Provide the (X, Y) coordinate of the cell's center where the given text is located.  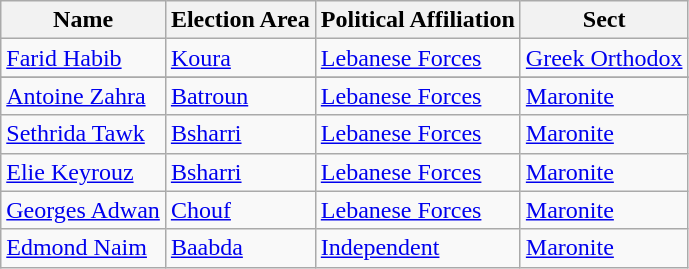
Election Area (240, 20)
Koura (240, 58)
Baabda (240, 248)
Georges Adwan (84, 210)
Antoine Zahra (84, 96)
Edmond Naim (84, 248)
Name (84, 20)
Independent (418, 248)
Farid Habib (84, 58)
Greek Orthodox (604, 58)
Chouf (240, 210)
Elie Keyrouz (84, 172)
Political Affiliation (418, 20)
Batroun (240, 96)
Sect (604, 20)
Sethrida Tawk (84, 134)
